Output the (x, y) coordinate of the center of the cell containing the given text.  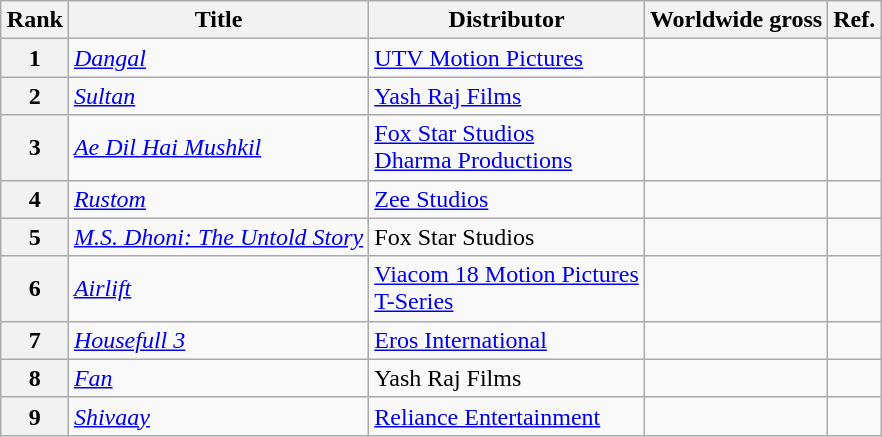
Shivaay (218, 416)
3 (34, 148)
8 (34, 378)
UTV Motion Pictures (507, 58)
5 (34, 237)
Reliance Entertainment (507, 416)
9 (34, 416)
Title (218, 20)
Ae Dil Hai Mushkil (218, 148)
Fox Star Studios (507, 237)
1 (34, 58)
Viacom 18 Motion PicturesT-Series (507, 288)
Distributor (507, 20)
Dangal (218, 58)
Rank (34, 20)
Sultan (218, 96)
4 (34, 199)
Fox Star StudiosDharma Productions (507, 148)
Zee Studios (507, 199)
7 (34, 340)
M.S. Dhoni: The Untold Story (218, 237)
Ref. (854, 20)
Fan (218, 378)
Housefull 3 (218, 340)
Worldwide gross (736, 20)
Rustom (218, 199)
Airlift (218, 288)
2 (34, 96)
6 (34, 288)
Eros International (507, 340)
